For the text-containing cell, return its midpoint in (x, y) coordinate format. 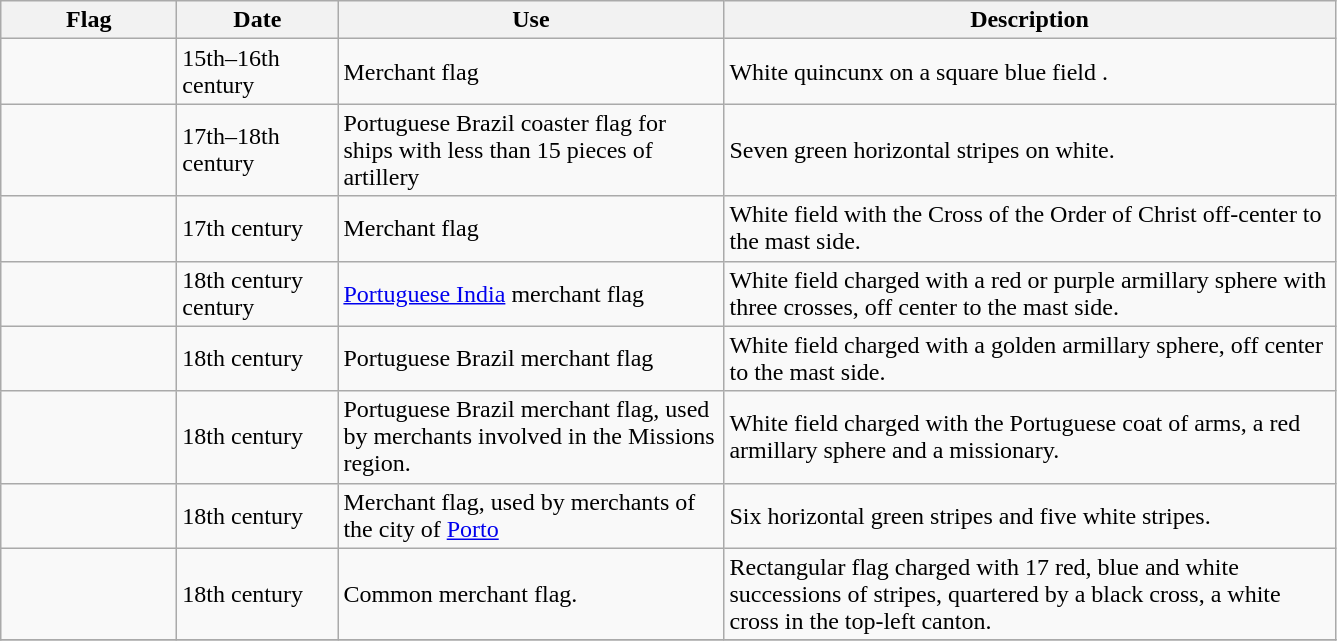
White field with the Cross of the Order of Christ off-center to the mast side. (1030, 228)
White quincunx on a square blue field . (1030, 72)
White field charged with the Portuguese coat of arms, a red armillary sphere and a missionary. (1030, 437)
15th–16th century (258, 72)
Six horizontal green stripes and five white stripes. (1030, 516)
Common merchant flag. (531, 594)
White field charged with a golden armillary sphere, off center to the mast side. (1030, 358)
17th–18th century (258, 150)
17th century (258, 228)
Description (1030, 20)
Date (258, 20)
Flag (89, 20)
White field charged with a red or purple armillary sphere with three crosses, off center to the mast side. (1030, 294)
Portuguese Brazil merchant flag (531, 358)
Seven green horizontal stripes on white. (1030, 150)
18th century century (258, 294)
Portuguese India merchant flag (531, 294)
Portuguese Brazil merchant flag, used by merchants involved in the Missions region. (531, 437)
Rectangular flag charged with 17 red, blue and white successions of stripes, quartered by a black cross, a white cross in the top-left canton. (1030, 594)
Portuguese Brazil coaster flag for ships with less than 15 pieces of artillery (531, 150)
Merchant flag, used by merchants of the city of Porto (531, 516)
Use (531, 20)
